Capture the cell that displays the provided text and extract its (X, Y) central coordinate. 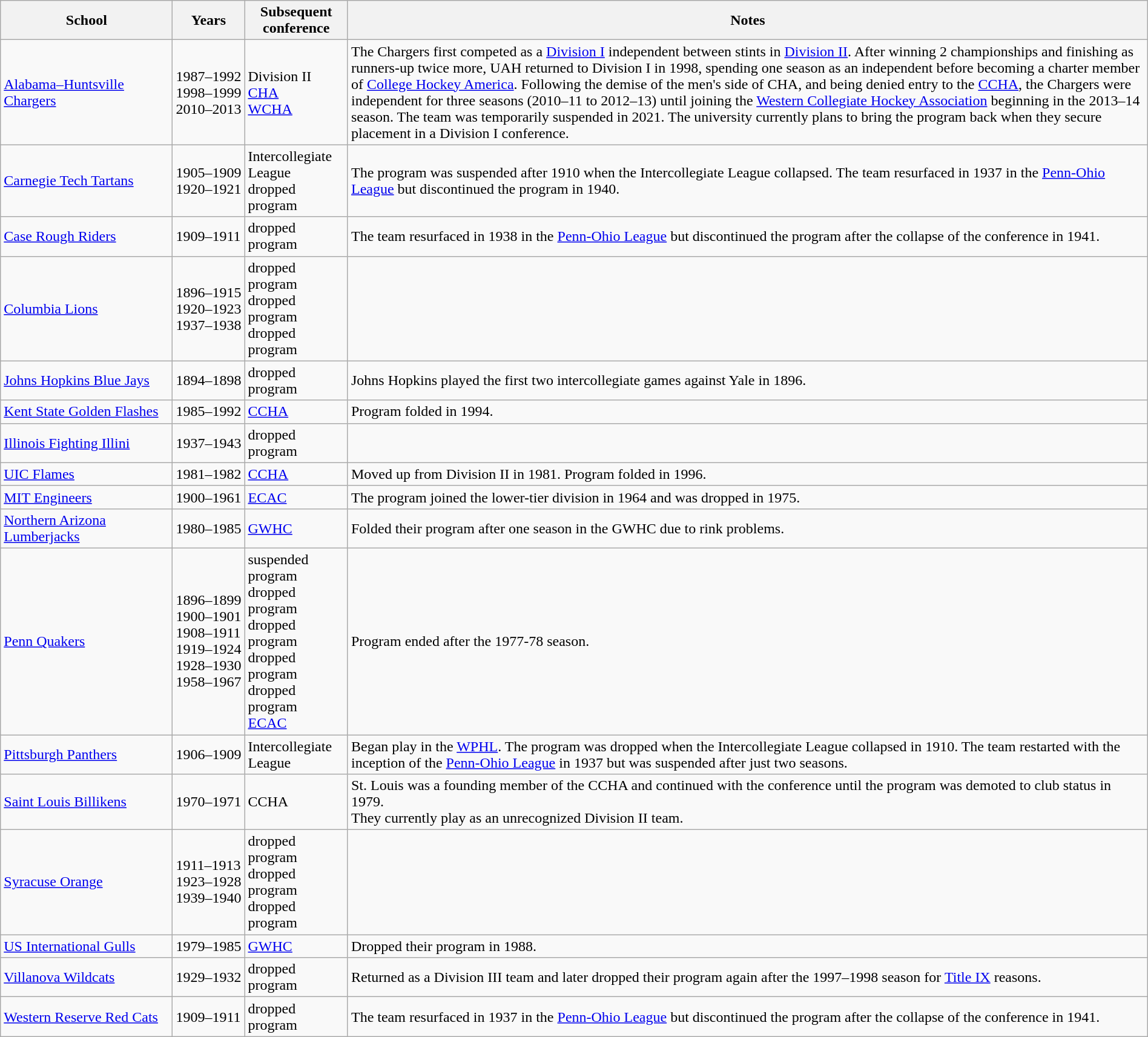
Returned as a Division III team and later dropped their program again after the 1997–1998 season for Title IX reasons. (747, 977)
1906–1909 (208, 754)
1980–1985 (208, 528)
Illinois Fighting Illini (87, 443)
suspended programdropped programdropped programdropped programdropped programECAC (296, 641)
1970–1971 (208, 802)
Subsequent conference (296, 21)
1896–18991900–19011908–19111919–19241928–19301958–1967 (208, 641)
US International Gulls (87, 946)
1911–19131923–19281939–1940 (208, 883)
1900–1961 (208, 497)
Pittsburgh Panthers (87, 754)
Carnegie Tech Tartans (87, 180)
1981–1982 (208, 474)
Folded their program after one season in the GWHC due to rink problems. (747, 528)
Penn Quakers (87, 641)
1896–19151920–19231937–1938 (208, 309)
Division IICHAWCHA (296, 92)
Dropped their program in 1988. (747, 946)
1985–1992 (208, 412)
1905–19091920–1921 (208, 180)
1937–1943 (208, 443)
Moved up from Division II in 1981. Program folded in 1996. (747, 474)
The team resurfaced in 1937 in the Penn-Ohio League but discontinued the program after the collapse of the conference in 1941. (747, 1017)
Notes (747, 21)
Case Rough Riders (87, 236)
1929–1932 (208, 977)
Intercollegiate Leaguedropped program (296, 180)
1894–1898 (208, 380)
Columbia Lions (87, 309)
1987–19921998–19992010–2013 (208, 92)
Northern Arizona Lumberjacks (87, 528)
Kent State Golden Flashes (87, 412)
The team resurfaced in 1938 in the Penn-Ohio League but discontinued the program after the collapse of the conference in 1941. (747, 236)
School (87, 21)
Alabama–Huntsville Chargers (87, 92)
Johns Hopkins played the first two intercollegiate games against Yale in 1896. (747, 380)
ECAC (296, 497)
Villanova Wildcats (87, 977)
Western Reserve Red Cats (87, 1017)
1979–1985 (208, 946)
Program ended after the 1977-78 season. (747, 641)
Syracuse Orange (87, 883)
Johns Hopkins Blue Jays (87, 380)
Intercollegiate League (296, 754)
The program joined the lower-tier division in 1964 and was dropped in 1975. (747, 497)
Saint Louis Billikens (87, 802)
UIC Flames (87, 474)
Years (208, 21)
MIT Engineers (87, 497)
Program folded in 1994. (747, 412)
